Find where the given text appears and provide that cell's center as [X, Y] coordinate. 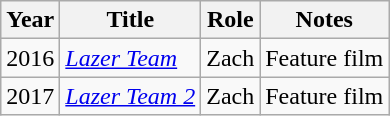
Lazer Team [130, 58]
Role [230, 20]
2017 [30, 96]
Notes [324, 20]
Title [130, 20]
Lazer Team 2 [130, 96]
2016 [30, 58]
Year [30, 20]
